Search for the cell housing the specified text and yield its (x, y) center coordinate. 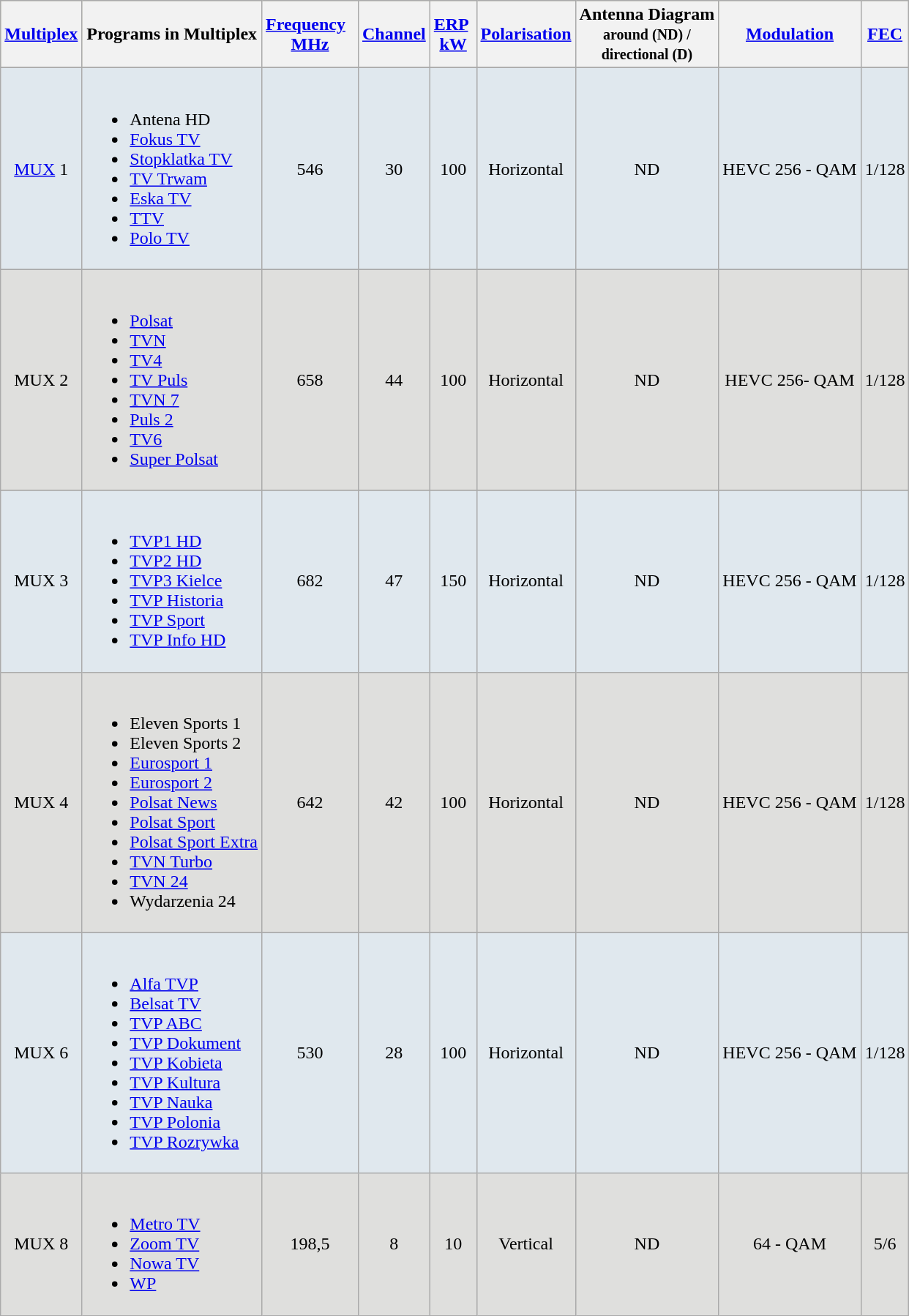
Antena HDFokus TVStopklatka TVTV TrwamEska TVTTVPolo TV (172, 168)
ERP kW (453, 34)
Modulation (790, 34)
Vertical (525, 1244)
642 (310, 802)
30 (394, 168)
HEVC 256- QAM (790, 380)
TVP1 HDTVP2 HDTVP3 KielceTVP HistoriaTVP SportTVP Info HD (172, 581)
Programs in Multiplex (172, 34)
Antenna Diagramaround (ND) /directional (D) (647, 34)
Eleven Sports 1Eleven Sports 2Eurosport 1Eurosport 2Polsat NewsPolsat SportPolsat Sport ExtraTVN TurboTVN 24Wydarzenia 24 (172, 802)
MUX 8 (41, 1244)
Metro TVZoom TVNowa TVWP (172, 1244)
546 (310, 168)
MUX 3 (41, 581)
Multiplex (41, 34)
682 (310, 581)
MUX 4 (41, 802)
Channel (394, 34)
44 (394, 380)
42 (394, 802)
8 (394, 1244)
47 (394, 581)
64 - QAM (790, 1244)
Frequency MHz (310, 34)
MUX 1 (41, 168)
150 (453, 581)
PolsatTVNTV4TV PulsTVN 7Puls 2TV6Super Polsat (172, 380)
MUX 2 (41, 380)
10 (453, 1244)
Polarisation (525, 34)
530 (310, 1053)
5/6 (885, 1244)
28 (394, 1053)
658 (310, 380)
MUX 6 (41, 1053)
Alfa TVPBelsat TVTVP ABCTVP DokumentTVP KobietaTVP KulturaTVP NaukaTVP PoloniaTVP Rozrywka (172, 1053)
198,5 (310, 1244)
FEC (885, 34)
